Pinpoint the cell where the given text exists, returning its [X, Y] midpoint coordinate. 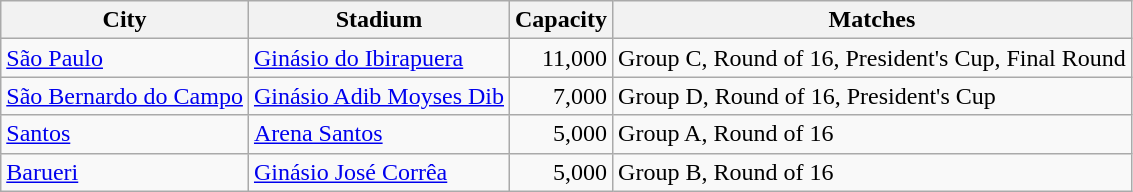
City [125, 20]
Group B, Round of 16 [872, 172]
Ginásio José Corrêa [378, 172]
Stadium [378, 20]
Group C, Round of 16, President's Cup, Final Round [872, 58]
Capacity [562, 20]
Matches [872, 20]
7,000 [562, 96]
São Paulo [125, 58]
11,000 [562, 58]
Barueri [125, 172]
Ginásio do Ibirapuera [378, 58]
Santos [125, 134]
Ginásio Adib Moyses Dib [378, 96]
Arena Santos [378, 134]
São Bernardo do Campo [125, 96]
Group A, Round of 16 [872, 134]
Group D, Round of 16, President's Cup [872, 96]
